Search for the cell housing the specified text and yield its (X, Y) center coordinate. 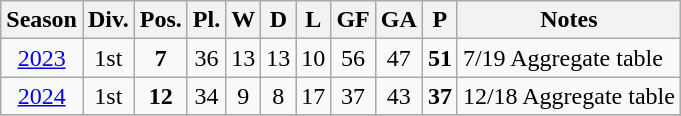
17 (314, 96)
GA (398, 20)
Season (42, 20)
P (440, 20)
8 (278, 96)
2023 (42, 58)
47 (398, 58)
W (244, 20)
12 (160, 96)
Notes (568, 20)
56 (353, 58)
12/18 Aggregate table (568, 96)
43 (398, 96)
36 (206, 58)
Div. (108, 20)
GF (353, 20)
51 (440, 58)
7/19 Aggregate table (568, 58)
Pos. (160, 20)
7 (160, 58)
D (278, 20)
L (314, 20)
9 (244, 96)
34 (206, 96)
10 (314, 58)
2024 (42, 96)
Pl. (206, 20)
